Provide the (x, y) coordinate of the cell's center where the given text is located.  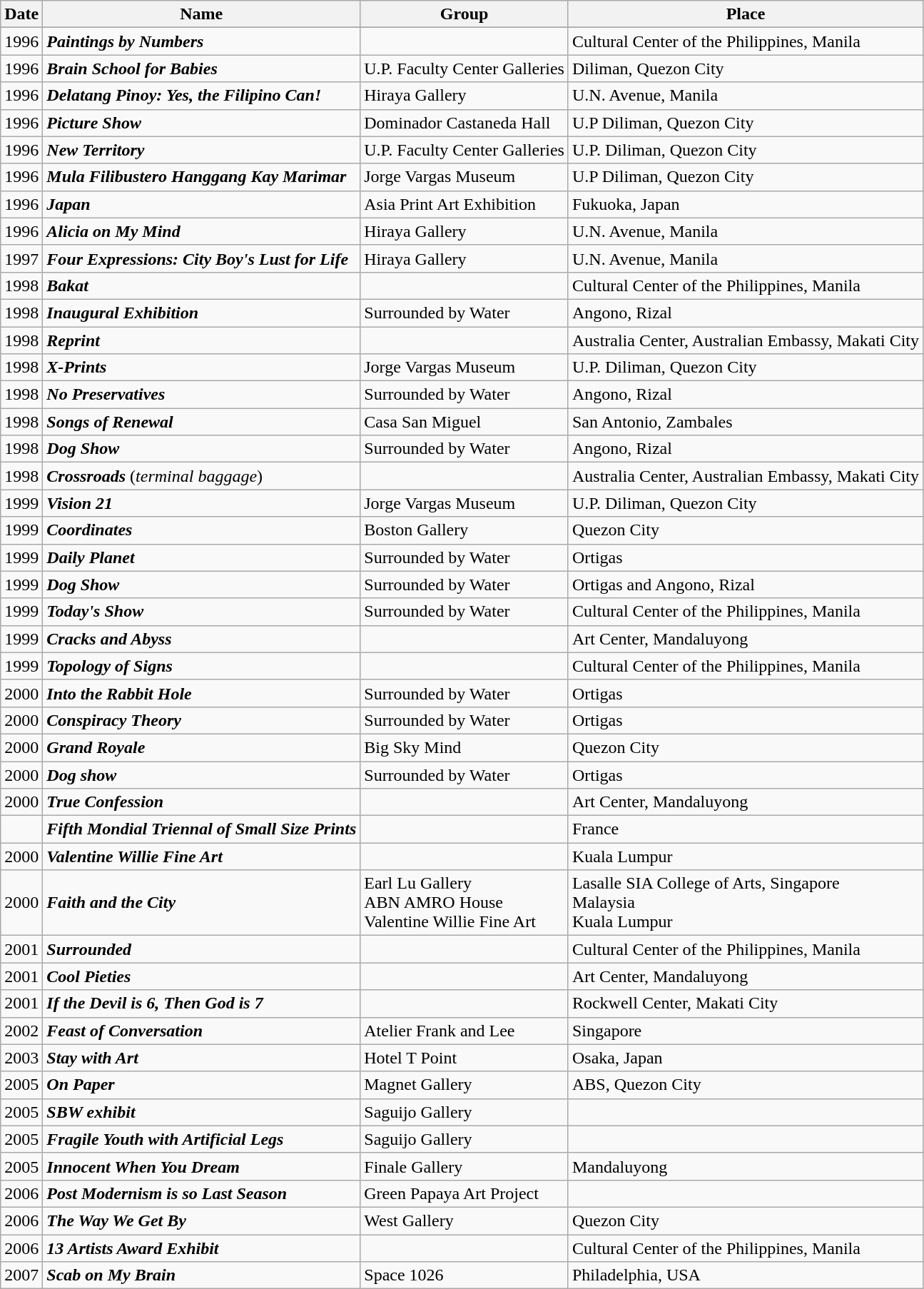
Stay with Art (201, 1058)
Japan (201, 204)
Crossroads (terminal baggage) (201, 476)
San Antonio, Zambales (745, 422)
New Territory (201, 150)
X-Prints (201, 368)
Brain School for Babies (201, 69)
Cool Pieties (201, 976)
SBW exhibit (201, 1112)
Fifth Mondial Triennal of Small Size Prints (201, 829)
Dog show (201, 774)
Coordinates (201, 530)
Fragile Youth with Artificial Legs (201, 1139)
Innocent When You Dream (201, 1166)
Feast of Conversation (201, 1031)
Earl Lu GalleryABN AMRO HouseValentine Willie Fine Art (464, 903)
2007 (21, 1275)
Name (201, 14)
Delatang Pinoy: Yes, the Filipino Can! (201, 96)
Inaugural Exhibition (201, 313)
Hotel T Point (464, 1058)
Dominador Castaneda Hall (464, 123)
Casa San Miguel (464, 422)
Big Sky Mind (464, 747)
Atelier Frank and Lee (464, 1031)
Picture Show (201, 123)
Singapore (745, 1031)
The Way We Get By (201, 1220)
France (745, 829)
No Preservatives (201, 395)
Four Expressions: City Boy's Lust for Life (201, 258)
Mandaluyong (745, 1166)
Cracks and Abyss (201, 639)
Ortigas and Angono, Rizal (745, 585)
Today's Show (201, 612)
Osaka, Japan (745, 1058)
Vision 21 (201, 503)
1997 (21, 258)
Finale Gallery (464, 1166)
Grand Royale (201, 747)
2002 (21, 1031)
Conspiracy Theory (201, 720)
Asia Print Art Exhibition (464, 204)
Bakat (201, 285)
Rockwell Center, Makati City (745, 1004)
Magnet Gallery (464, 1085)
Date (21, 14)
Mula Filibustero Hanggang Kay Marimar (201, 177)
If the Devil is 6, Then God is 7 (201, 1004)
West Gallery (464, 1220)
Scab on My Brain (201, 1275)
Space 1026 (464, 1275)
Songs of Renewal (201, 422)
Green Papaya Art Project (464, 1193)
ABS, Quezon City (745, 1085)
Post Modernism is so Last Season (201, 1193)
13 Artists Award Exhibit (201, 1248)
Place (745, 14)
Into the Rabbit Hole (201, 693)
Boston Gallery (464, 530)
Diliman, Quezon City (745, 69)
Daily Planet (201, 557)
Paintings by Numbers (201, 41)
Reprint (201, 340)
Topology of Signs (201, 666)
Kuala Lumpur (745, 856)
Faith and the City (201, 903)
Valentine Willie Fine Art (201, 856)
On Paper (201, 1085)
Lasalle SIA College of Arts, Singapore MalaysiaKuala Lumpur (745, 903)
Surrounded (201, 949)
2003 (21, 1058)
Alicia on My Mind (201, 231)
True Confession (201, 802)
Philadelphia, USA (745, 1275)
Fukuoka, Japan (745, 204)
Group (464, 14)
